Output the [X, Y] coordinate of the center of the cell containing the given text.  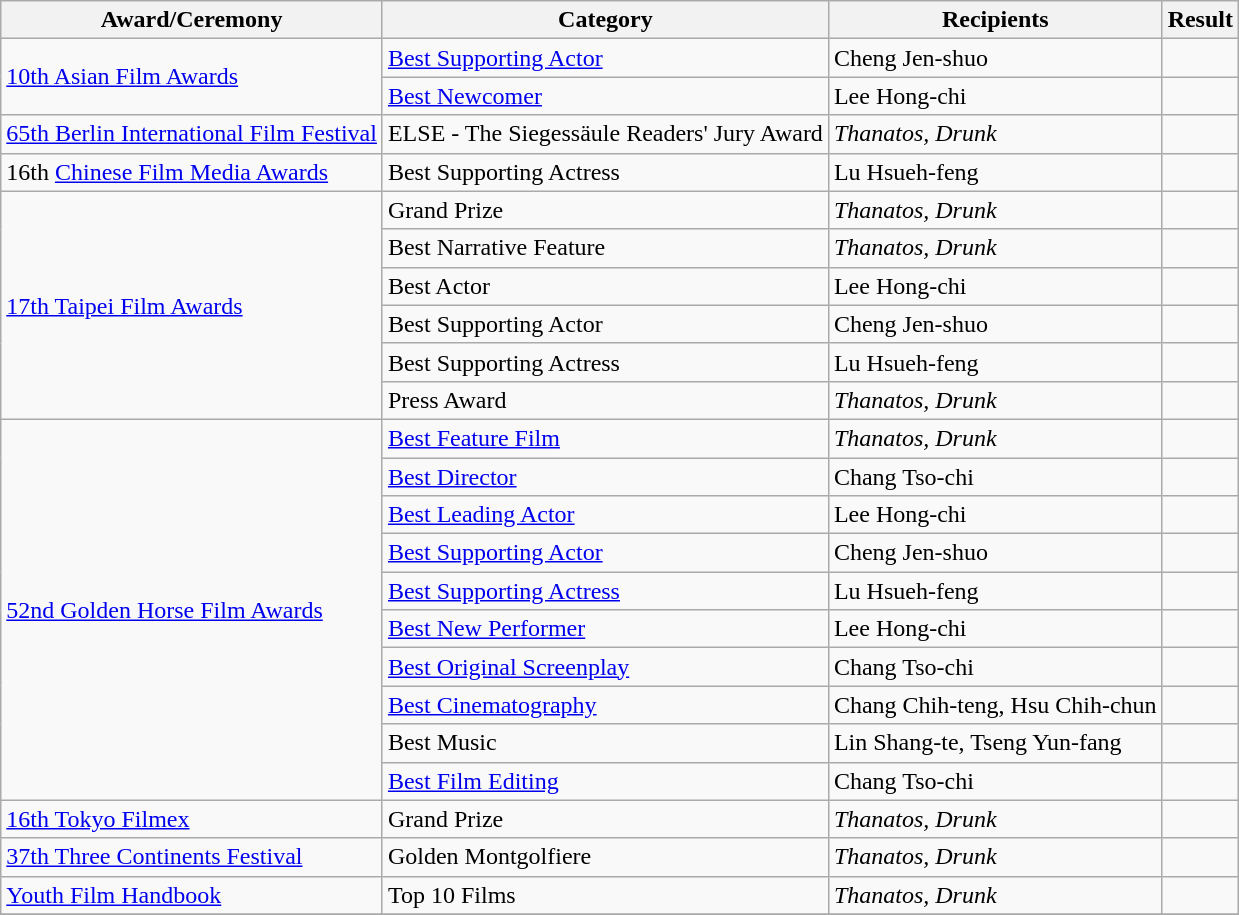
Best Newcomer [605, 96]
Recipients [995, 20]
Best Film Editing [605, 781]
Best New Performer [605, 629]
Best Actor [605, 286]
Best Original Screenplay [605, 667]
Category [605, 20]
Best Director [605, 477]
Top 10 Films [605, 895]
17th Taipei Film Awards [192, 305]
65th Berlin International Film Festival [192, 134]
Result [1200, 20]
Chang Chih-teng, Hsu Chih-chun [995, 705]
Best Music [605, 743]
Press Award [605, 400]
Award/Ceremony [192, 20]
Youth Film Handbook [192, 895]
ELSE - The Siegessäule Readers' Jury Award [605, 134]
Best Narrative Feature [605, 248]
52nd Golden Horse Film Awards [192, 610]
10th Asian Film Awards [192, 77]
37th Three Continents Festival [192, 857]
Best Cinematography [605, 705]
Best Leading Actor [605, 515]
Best Feature Film [605, 438]
16th Tokyo Filmex [192, 819]
Lin Shang-te, Tseng Yun-fang [995, 743]
Golden Montgolfiere [605, 857]
16th Chinese Film Media Awards [192, 172]
